Extract the (X, Y) coordinate from the center of the cell holding the provided text.  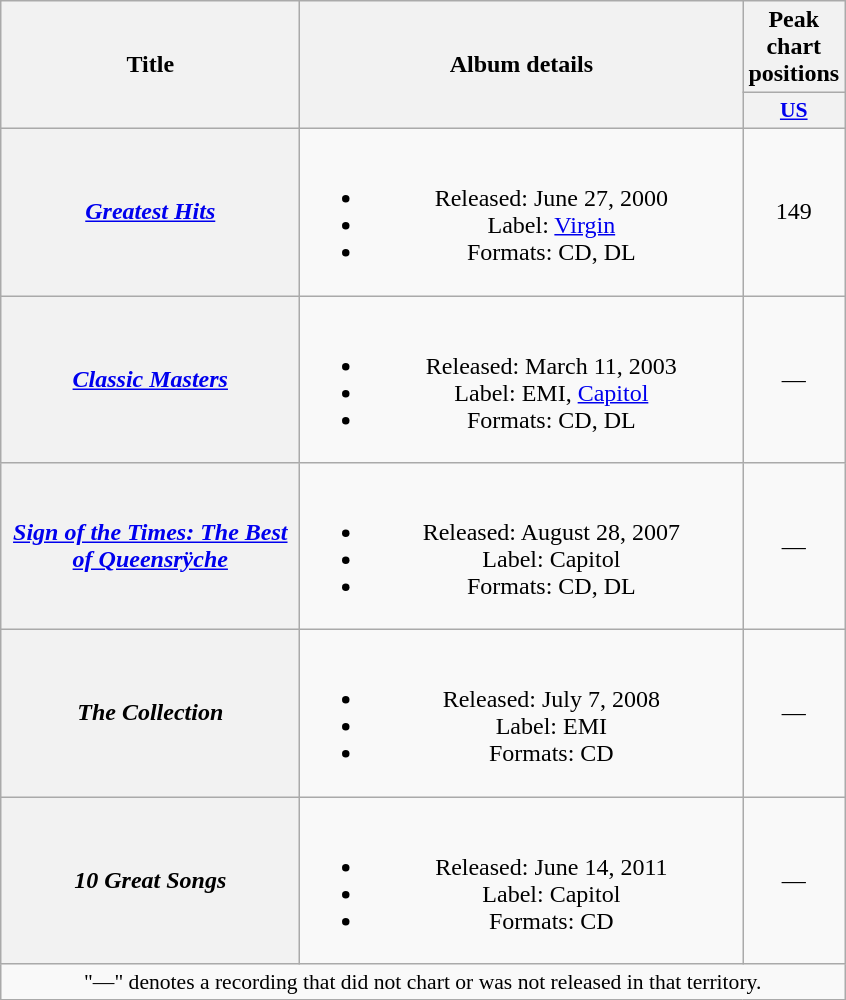
Released: June 14, 2011Label: CapitolFormats: CD (522, 880)
"—" denotes a recording that did not chart or was not released in that territory. (423, 982)
Classic Masters (150, 380)
Peak chart positions (794, 47)
Sign of the Times: The Best of Queensrÿche (150, 546)
Released: June 27, 2000Label: VirginFormats: CD, DL (522, 212)
Greatest Hits (150, 212)
US (794, 111)
149 (794, 212)
Released: August 28, 2007Label: CapitolFormats: CD, DL (522, 546)
10 Great Songs (150, 880)
Released: July 7, 2008Label: EMIFormats: CD (522, 714)
Title (150, 65)
Album details (522, 65)
Released: March 11, 2003Label: EMI, CapitolFormats: CD, DL (522, 380)
The Collection (150, 714)
